Determine the (x, y) coordinate at the center of the cell enclosing the given text.  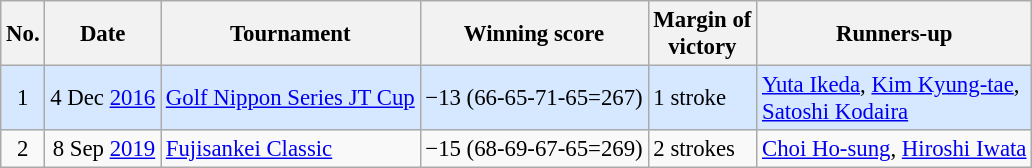
Tournament (290, 34)
2 (23, 149)
Choi Ho-sung, Hiroshi Iwata (894, 149)
Runners-up (894, 34)
Golf Nippon Series JT Cup (290, 98)
−13 (66-65-71-65=267) (534, 98)
No. (23, 34)
2 strokes (702, 149)
1 stroke (702, 98)
Winning score (534, 34)
−15 (68-69-67-65=269) (534, 149)
1 (23, 98)
4 Dec 2016 (103, 98)
Date (103, 34)
Yuta Ikeda, Kim Kyung-tae, Satoshi Kodaira (894, 98)
Fujisankei Classic (290, 149)
Margin ofvictory (702, 34)
8 Sep 2019 (103, 149)
